For the text-containing cell, return its midpoint in (X, Y) coordinate format. 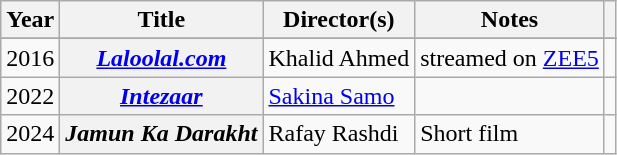
Sakina Samo (339, 96)
Jamun Ka Darakht (162, 134)
Director(s) (339, 20)
Rafay Rashdi (339, 134)
Khalid Ahmed (339, 58)
Notes (510, 20)
streamed on ZEE5 (510, 58)
Title (162, 20)
2022 (30, 96)
2024 (30, 134)
Year (30, 20)
2016 (30, 58)
Laloolal.com (162, 58)
Intezaar (162, 96)
Short film (510, 134)
